From the cell containing the given text, extract its center point as [X, Y] coordinate. 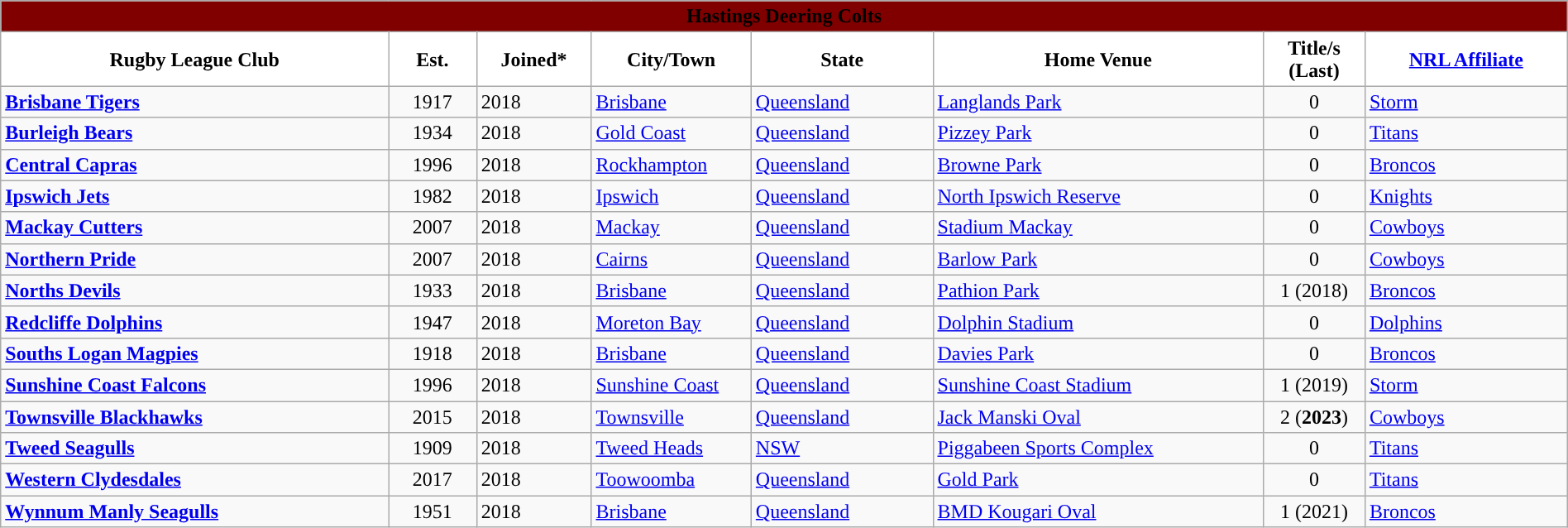
Sunshine Coast Stadium [1098, 385]
Ipswich Jets [195, 196]
State [842, 60]
North Ipswich Reserve [1098, 196]
Wynnum Manly Seagulls [195, 511]
BMD Kougari Oval [1098, 511]
NSW [842, 449]
City/Town [672, 60]
Davies Park [1098, 353]
1933 [433, 290]
1934 [433, 133]
Ipswich [672, 196]
Barlow Park [1098, 259]
Dolphin Stadium [1098, 322]
NRL Affiliate [1465, 60]
Tweed Heads [672, 449]
Brisbane Tigers [195, 102]
1951 [433, 511]
Townsville [672, 416]
Tweed Seagulls [195, 449]
Norths Devils [195, 290]
Townsville Blackhawks [195, 416]
2015 [433, 416]
Mackay Cutters [195, 228]
Est. [433, 60]
Toowoomba [672, 480]
Knights [1465, 196]
Browne Park [1098, 165]
Sunshine Coast Falcons [195, 385]
Home Venue [1098, 60]
Dolphins [1465, 322]
Souths Logan Magpies [195, 353]
Pathion Park [1098, 290]
2 (2023) [1315, 416]
Central Capras [195, 165]
Rugby League Club [195, 60]
Redcliffe Dolphins [195, 322]
1909 [433, 449]
Gold Park [1098, 480]
1 (2021) [1315, 511]
Langlands Park [1098, 102]
1947 [433, 322]
Stadium Mackay [1098, 228]
Pizzey Park [1098, 133]
Northern Pride [195, 259]
Sunshine Coast [672, 385]
1917 [433, 102]
Moreton Bay [672, 322]
Jack Manski Oval [1098, 416]
Mackay [672, 228]
Western Clydesdales [195, 480]
1982 [433, 196]
Joined* [534, 60]
Cairns [672, 259]
1 (2019) [1315, 385]
1 (2018) [1315, 290]
Hastings Deering Colts [784, 17]
1918 [433, 353]
Gold Coast [672, 133]
2017 [433, 480]
Title/s (Last) [1315, 60]
Rockhampton [672, 165]
Piggabeen Sports Complex [1098, 449]
Burleigh Bears [195, 133]
